Provide the (X, Y) coordinate of the cell's center where the given text is located.  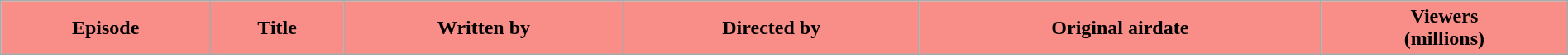
Title (278, 28)
Viewers(millions) (1444, 28)
Directed by (771, 28)
Episode (106, 28)
Original airdate (1120, 28)
Written by (485, 28)
